Return [x, y] of the center of cell containing provided text 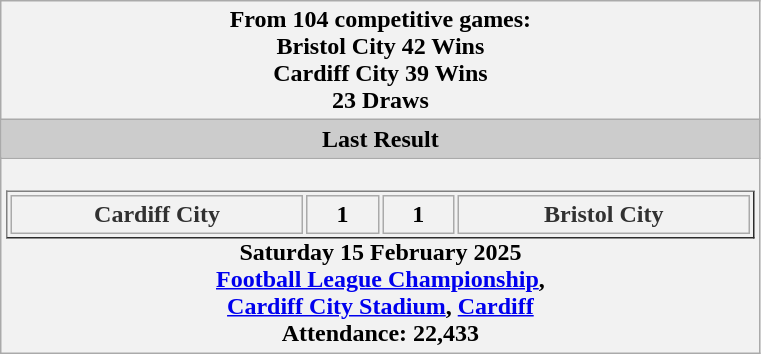
Last Result [380, 139]
Bristol City [604, 215]
From 104 competitive games:Bristol City 42 Wins Cardiff City 39 Wins 23 Draws [380, 60]
Cardiff City [158, 215]
Cardiff City 1 1 Bristol City Saturday 15 February 2025 Football League Championship, Cardiff City Stadium, Cardiff Attendance: 22,433 [380, 256]
